Scan for the cell matching the given text and deliver its [X, Y] coordinate at center. 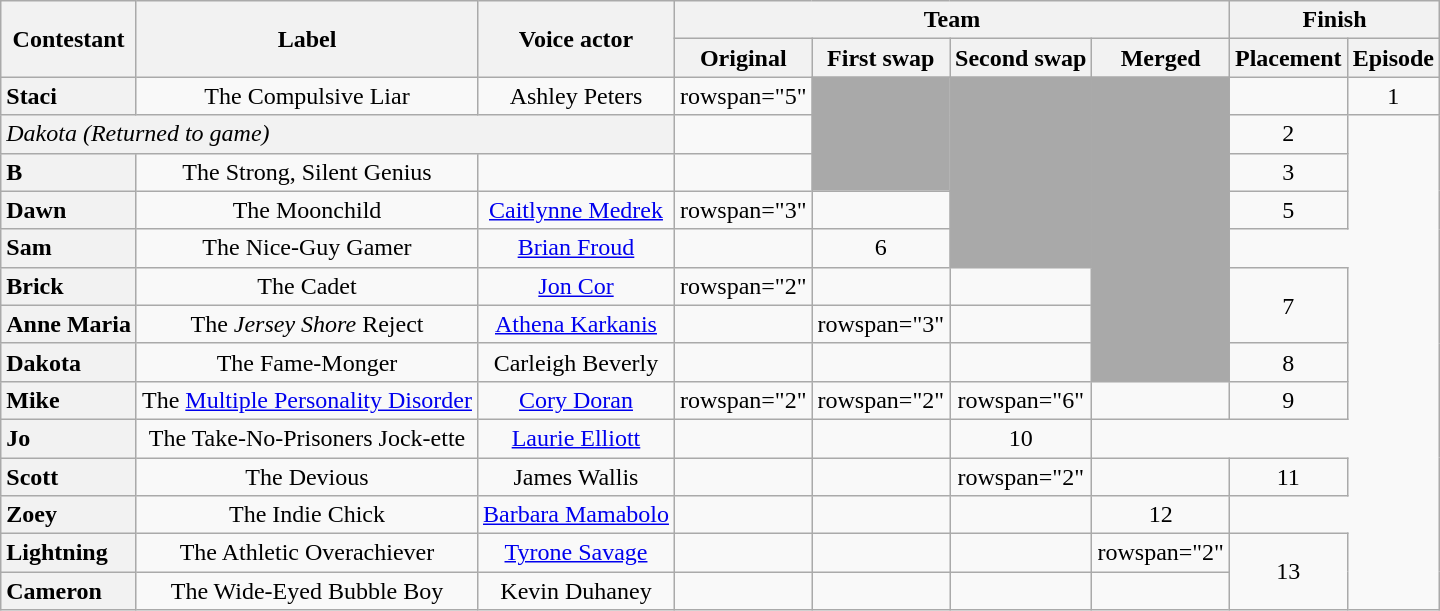
Athena Karkanis [576, 324]
B [69, 172]
6 [881, 248]
Zoey [69, 515]
Mike [69, 400]
Dakota [69, 362]
The Jersey Shore Reject [306, 324]
Team [952, 20]
Brick [69, 286]
The Athletic Overachiever [306, 553]
Contestant [69, 39]
The Devious [306, 477]
Cameron [69, 591]
Label [306, 39]
Ashley Peters [576, 96]
3 [1288, 172]
12 [1161, 515]
Jon Cor [576, 286]
9 [1288, 400]
The Moonchild [306, 210]
Placement [1288, 58]
5 [1288, 210]
Carleigh Beverly [576, 362]
The Cadet [306, 286]
The Multiple Personality Disorder [306, 400]
13 [1288, 572]
Jo [69, 438]
Laurie Elliott [576, 438]
Brian Froud [576, 248]
Caitlynne Medrek [576, 210]
7 [1288, 305]
Tyrone Savage [576, 553]
Voice actor [576, 39]
rowspan="5" [743, 96]
The Nice-Guy Gamer [306, 248]
The Fame-Monger [306, 362]
Episode [1393, 58]
1 [1393, 96]
10 [1021, 438]
Barbara Mamabolo [576, 515]
The Strong, Silent Genius [306, 172]
James Wallis [576, 477]
The Take-No-Prisoners Jock-ette [306, 438]
Original [743, 58]
Staci [69, 96]
The Indie Chick [306, 515]
Kevin Duhaney [576, 591]
Second swap [1021, 58]
Anne Maria [69, 324]
2 [1288, 134]
Merged [1161, 58]
Scott [69, 477]
Finish [1334, 20]
The Wide-Eyed Bubble Boy [306, 591]
The Compulsive Liar [306, 96]
Dawn [69, 210]
8 [1288, 362]
Sam [69, 248]
Dakota (Returned to game) [338, 134]
Cory Doran [576, 400]
First swap [881, 58]
Lightning [69, 553]
11 [1288, 477]
rowspan="6" [1021, 400]
